Pinpoint the cell where the given text exists, returning its (x, y) midpoint coordinate. 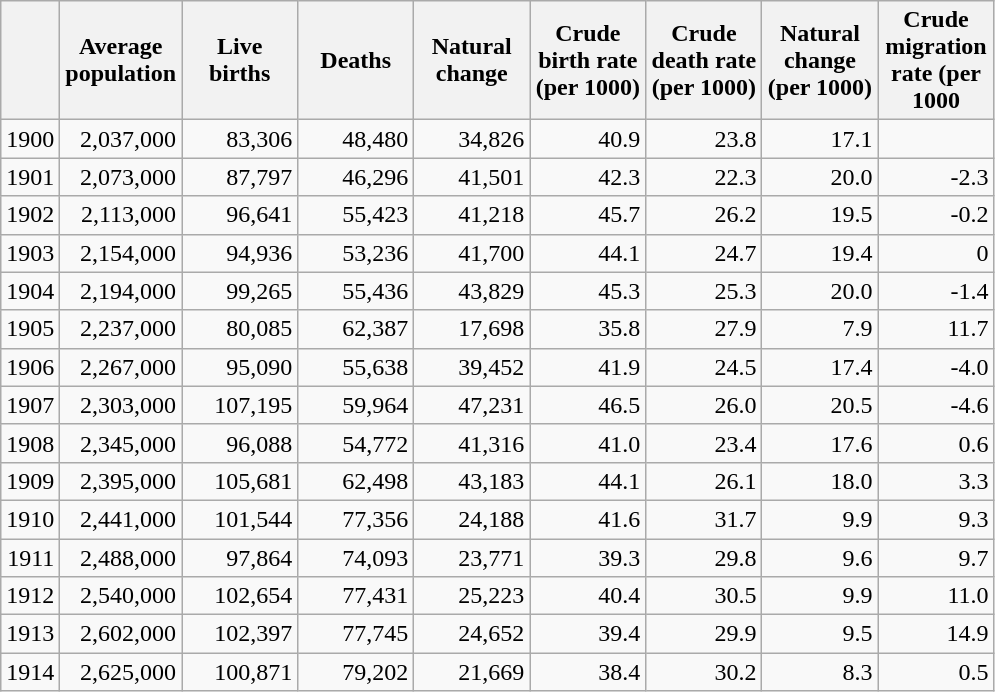
41.0 (588, 443)
Natural change (per 1000) (820, 60)
94,936 (240, 253)
1910 (30, 519)
2,345,000 (121, 443)
2,037,000 (121, 139)
39.3 (588, 557)
2,395,000 (121, 481)
17.1 (820, 139)
1908 (30, 443)
2,488,000 (121, 557)
18.0 (820, 481)
42.3 (588, 177)
Deaths (356, 60)
83,306 (240, 139)
107,195 (240, 405)
Crude death rate (per 1000) (704, 60)
2,194,000 (121, 291)
11.0 (936, 596)
97,864 (240, 557)
43,183 (472, 481)
59,964 (356, 405)
54,772 (356, 443)
0.5 (936, 672)
77,356 (356, 519)
34,826 (472, 139)
19.4 (820, 253)
47,231 (472, 405)
46.5 (588, 405)
20.5 (820, 405)
29.9 (704, 634)
25.3 (704, 291)
46,296 (356, 177)
55,638 (356, 367)
2,602,000 (121, 634)
24,188 (472, 519)
100,871 (240, 672)
38.4 (588, 672)
7.9 (820, 329)
62,387 (356, 329)
40.9 (588, 139)
24,652 (472, 634)
9.7 (936, 557)
2,303,000 (121, 405)
0.6 (936, 443)
1909 (30, 481)
39,452 (472, 367)
105,681 (240, 481)
2,073,000 (121, 177)
95,090 (240, 367)
23.8 (704, 139)
1901 (30, 177)
55,423 (356, 215)
-4.6 (936, 405)
0 (936, 253)
1913 (30, 634)
102,654 (240, 596)
96,641 (240, 215)
Crude migration rate (per 1000 (936, 60)
2,154,000 (121, 253)
2,441,000 (121, 519)
41,316 (472, 443)
41.6 (588, 519)
Live births (240, 60)
96,088 (240, 443)
1904 (30, 291)
30.5 (704, 596)
3.3 (936, 481)
26.2 (704, 215)
11.7 (936, 329)
1907 (30, 405)
102,397 (240, 634)
9.3 (936, 519)
79,202 (356, 672)
17.6 (820, 443)
53,236 (356, 253)
1902 (30, 215)
19.5 (820, 215)
1900 (30, 139)
26.1 (704, 481)
43,829 (472, 291)
74,093 (356, 557)
87,797 (240, 177)
17,698 (472, 329)
26.0 (704, 405)
41,700 (472, 253)
27.9 (704, 329)
1906 (30, 367)
80,085 (240, 329)
41,501 (472, 177)
62,498 (356, 481)
45.7 (588, 215)
55,436 (356, 291)
41.9 (588, 367)
-0.2 (936, 215)
22.3 (704, 177)
29.8 (704, 557)
2,625,000 (121, 672)
45.3 (588, 291)
41,218 (472, 215)
30.2 (704, 672)
1905 (30, 329)
1911 (30, 557)
9.6 (820, 557)
25,223 (472, 596)
Average population (121, 60)
Crude birth rate (per 1000) (588, 60)
39.4 (588, 634)
-2.3 (936, 177)
14.9 (936, 634)
9.5 (820, 634)
21,669 (472, 672)
-4.0 (936, 367)
8.3 (820, 672)
23.4 (704, 443)
17.4 (820, 367)
35.8 (588, 329)
48,480 (356, 139)
24.5 (704, 367)
77,431 (356, 596)
24.7 (704, 253)
2,237,000 (121, 329)
2,267,000 (121, 367)
1912 (30, 596)
40.4 (588, 596)
31.7 (704, 519)
-1.4 (936, 291)
23,771 (472, 557)
2,113,000 (121, 215)
Natural change (472, 60)
1914 (30, 672)
101,544 (240, 519)
1903 (30, 253)
2,540,000 (121, 596)
99,265 (240, 291)
77,745 (356, 634)
